Identify which cell holds the provided text, then report its (x, y) central coordinate. 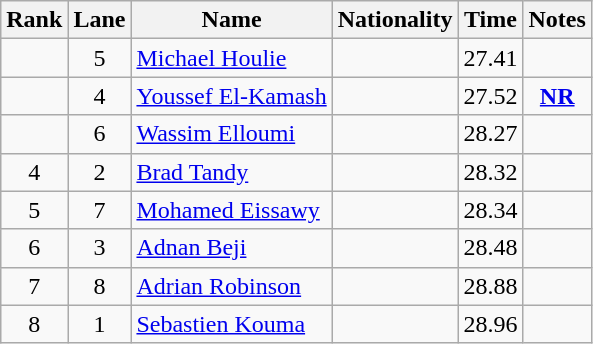
28.34 (490, 210)
28.48 (490, 248)
2 (100, 172)
Wassim Elloumi (232, 134)
NR (557, 96)
27.41 (490, 58)
27.52 (490, 96)
Adrian Robinson (232, 286)
Adnan Beji (232, 248)
28.88 (490, 286)
Time (490, 20)
28.96 (490, 324)
Name (232, 20)
Brad Tandy (232, 172)
Sebastien Kouma (232, 324)
1 (100, 324)
28.32 (490, 172)
Michael Houlie (232, 58)
Nationality (395, 20)
Notes (557, 20)
Lane (100, 20)
3 (100, 248)
Rank (34, 20)
Mohamed Eissawy (232, 210)
Youssef El-Kamash (232, 96)
28.27 (490, 134)
